Search for the cell housing the specified text and yield its [x, y] center coordinate. 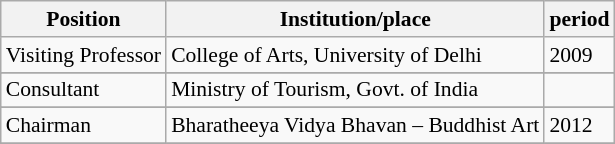
Bharatheeya Vidya Bhavan – Buddhist Art [355, 126]
Chairman [84, 126]
Ministry of Tourism, Govt. of India [355, 90]
2012 [579, 126]
Position [84, 19]
College of Arts, University of Delhi [355, 55]
period [579, 19]
Visiting Professor [84, 55]
Consultant [84, 90]
Institution/place [355, 19]
2009 [579, 55]
